Search for the cell housing the specified text and yield its (x, y) center coordinate. 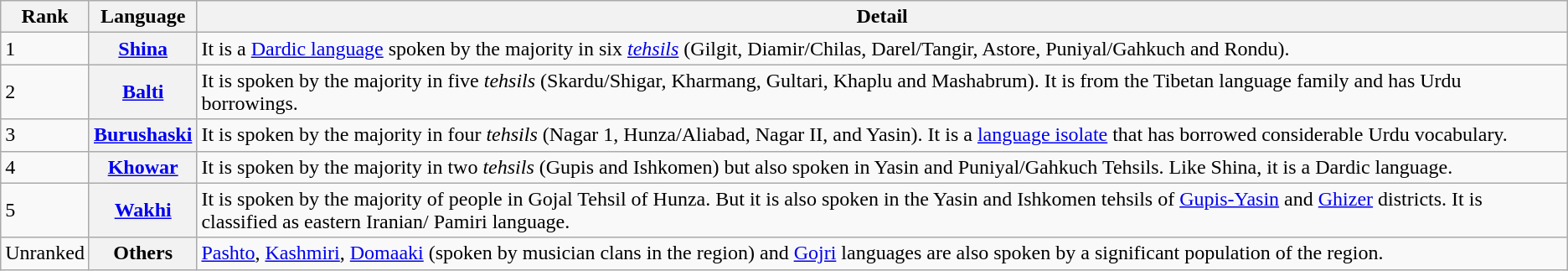
Khowar (142, 167)
Burushaski (142, 135)
Detail (882, 17)
Balti (142, 92)
Pashto, Kashmiri, Domaaki (spoken by musician clans in the region) and Gojri languages are also spoken by a significant population of the region. (882, 253)
It is a Dardic language spoken by the majority in six tehsils (Gilgit, Diamir/Chilas, Darel/Tangir, Astore, Puniyal/Gahkuch and Rondu). (882, 49)
3 (45, 135)
5 (45, 210)
Wakhi (142, 210)
4 (45, 167)
Unranked (45, 253)
Rank (45, 17)
Language (142, 17)
Others (142, 253)
Shina (142, 49)
2 (45, 92)
1 (45, 49)
